For the text-containing cell, return its midpoint in (x, y) coordinate format. 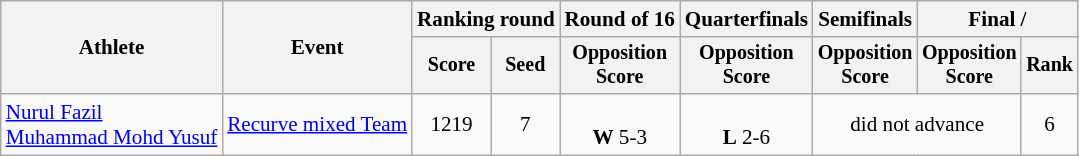
did not advance (917, 124)
Nurul FazilMuhammad Mohd Yusuf (112, 124)
Round of 16 (620, 18)
6 (1049, 124)
Score (452, 65)
Athlete (112, 48)
Recurve mixed Team (317, 124)
Quarterfinals (746, 18)
W 5-3 (620, 124)
Rank (1049, 65)
L 2-6 (746, 124)
Semifinals (865, 18)
Final / (997, 18)
1219 (452, 124)
Event (317, 48)
Seed (526, 65)
Ranking round (486, 18)
7 (526, 124)
